Provide the [x, y] coordinate of the cell's center where the given text is located.  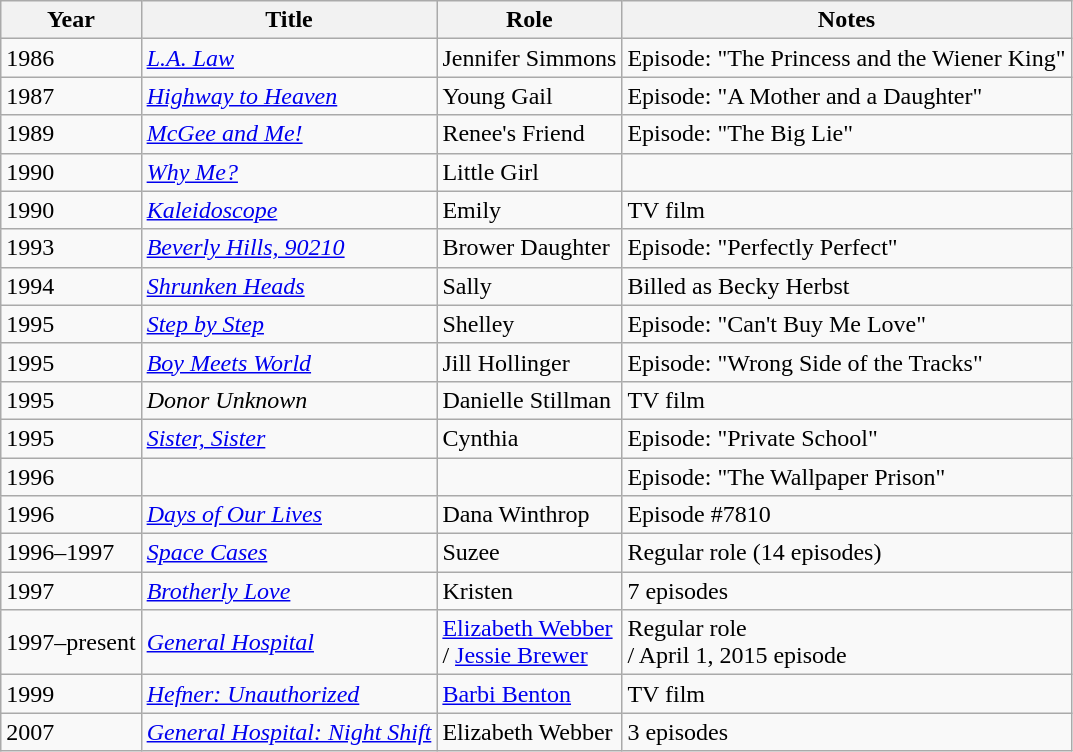
Days of Our Lives [289, 515]
Brotherly Love [289, 591]
Year [71, 20]
Episode: "Can't Buy Me Love" [846, 324]
Hefner: Unauthorized [289, 694]
Elizabeth Webber [530, 732]
Episode: "Wrong Side of the Tracks" [846, 362]
1994 [71, 286]
3 episodes [846, 732]
Dana Winthrop [530, 515]
Sally [530, 286]
Regular role / April 1, 2015 episode [846, 642]
Kristen [530, 591]
Episode #7810 [846, 515]
Jennifer Simmons [530, 58]
1986 [71, 58]
1997 [71, 591]
Role [530, 20]
Episode: "Perfectly Perfect" [846, 248]
Young Gail [530, 96]
L.A. Law [289, 58]
Shelley [530, 324]
Jill Hollinger [530, 362]
Boy Meets World [289, 362]
Notes [846, 20]
Elizabeth Webber / Jessie Brewer [530, 642]
Space Cases [289, 553]
1997–present [71, 642]
Highway to Heaven [289, 96]
Sister, Sister [289, 438]
1993 [71, 248]
Regular role (14 episodes) [846, 553]
Kaleidoscope [289, 210]
Step by Step [289, 324]
7 episodes [846, 591]
Beverly Hills, 90210 [289, 248]
General Hospital [289, 642]
1999 [71, 694]
Episode: "The Wallpaper Prison" [846, 477]
Barbi Benton [530, 694]
Brower Daughter [530, 248]
Episode: "A Mother and a Daughter" [846, 96]
1989 [71, 134]
1996–1997 [71, 553]
Little Girl [530, 172]
Title [289, 20]
Cynthia [530, 438]
1987 [71, 96]
Episode: "The Princess and the Wiener King" [846, 58]
General Hospital: Night Shift [289, 732]
Shrunken Heads [289, 286]
Why Me? [289, 172]
Danielle Stillman [530, 400]
Suzee [530, 553]
Donor Unknown [289, 400]
Emily [530, 210]
Billed as Becky Herbst [846, 286]
2007 [71, 732]
Episode: "Private School" [846, 438]
McGee and Me! [289, 134]
Episode: "The Big Lie" [846, 134]
Renee's Friend [530, 134]
